Search for the cell housing the specified text and yield its (X, Y) center coordinate. 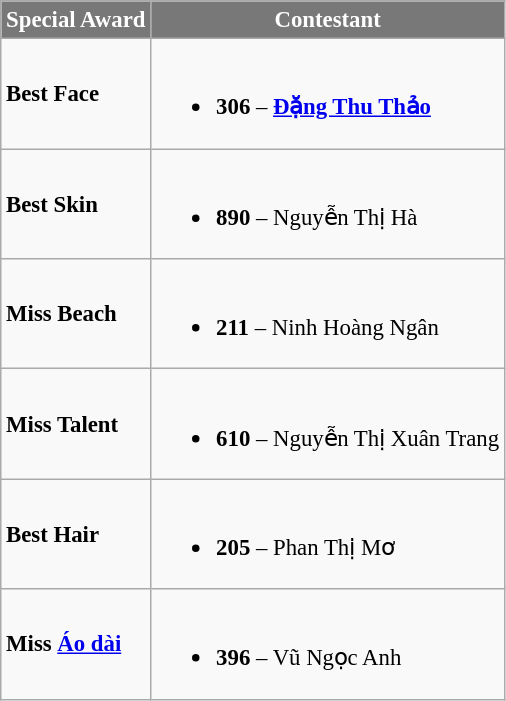
Miss Áo dài (76, 644)
610 – Nguyễn Thị Xuân Trang (328, 424)
211 – Ninh Hoàng Ngân (328, 314)
205 – Phan Thị Mơ (328, 534)
Special Award (76, 20)
Best Face (76, 94)
Contestant (328, 20)
Miss Beach (76, 314)
Best Skin (76, 204)
Miss Talent (76, 424)
306 – Đặng Thu Thảo (328, 94)
Best Hair (76, 534)
396 – Vũ Ngọc Anh (328, 644)
890 – Nguyễn Thị Hà (328, 204)
